From the cell containing the given text, extract its center point as [x, y] coordinate. 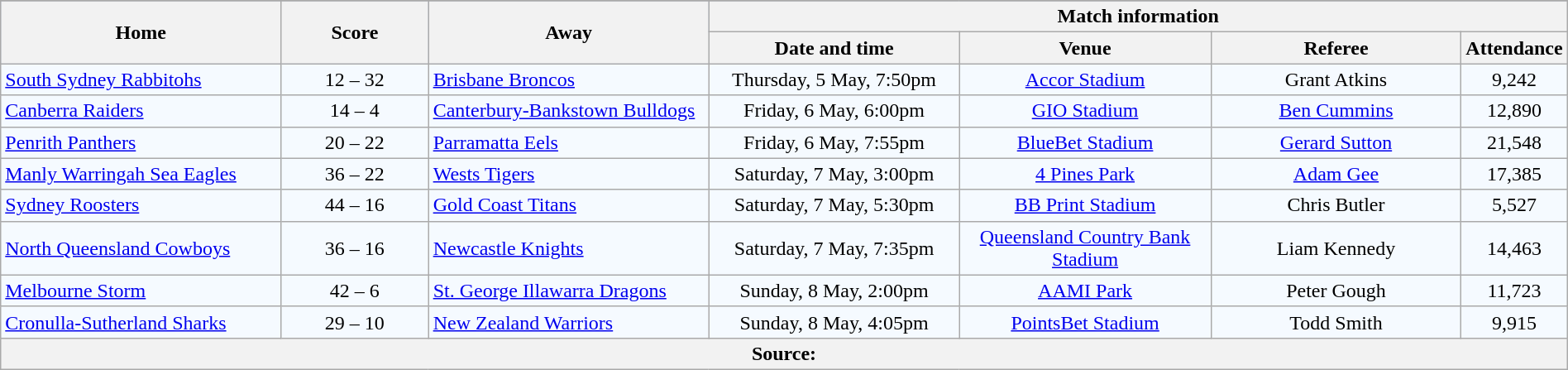
44 – 16 [356, 205]
Friday, 6 May, 7:55pm [834, 142]
Friday, 6 May, 6:00pm [834, 111]
17,385 [1514, 174]
Liam Kennedy [1336, 248]
Queensland Country Bank Stadium [1085, 248]
Accor Stadium [1085, 79]
Score [356, 32]
Saturday, 7 May, 3:00pm [834, 174]
Home [141, 32]
Canberra Raiders [141, 111]
11,723 [1514, 291]
PointsBet Stadium [1085, 322]
12 – 32 [356, 79]
4 Pines Park [1085, 174]
12,890 [1514, 111]
20 – 22 [356, 142]
Brisbane Broncos [569, 79]
Adam Gee [1336, 174]
St. George Illawarra Dragons [569, 291]
Date and time [834, 48]
9,915 [1514, 322]
21,548 [1514, 142]
BB Print Stadium [1085, 205]
Cronulla-Sutherland Sharks [141, 322]
14 – 4 [356, 111]
36 – 22 [356, 174]
Peter Gough [1336, 291]
GIO Stadium [1085, 111]
5,527 [1514, 205]
New Zealand Warriors [569, 322]
14,463 [1514, 248]
Newcastle Knights [569, 248]
Sunday, 8 May, 4:05pm [834, 322]
Grant Atkins [1336, 79]
Parramatta Eels [569, 142]
Saturday, 7 May, 7:35pm [834, 248]
Sunday, 8 May, 2:00pm [834, 291]
Source: [784, 353]
Sydney Roosters [141, 205]
Saturday, 7 May, 5:30pm [834, 205]
South Sydney Rabbitohs [141, 79]
Melbourne Storm [141, 291]
Chris Butler [1336, 205]
29 – 10 [356, 322]
Ben Cummins [1336, 111]
Canterbury-Bankstown Bulldogs [569, 111]
Manly Warringah Sea Eagles [141, 174]
9,242 [1514, 79]
Away [569, 32]
36 – 16 [356, 248]
Penrith Panthers [141, 142]
Gerard Sutton [1336, 142]
Gold Coast Titans [569, 205]
Match information [1138, 17]
BlueBet Stadium [1085, 142]
Attendance [1514, 48]
Wests Tigers [569, 174]
42 – 6 [356, 291]
Todd Smith [1336, 322]
Thursday, 5 May, 7:50pm [834, 79]
AAMI Park [1085, 291]
North Queensland Cowboys [141, 248]
Venue [1085, 48]
Referee [1336, 48]
